Determine the [x, y] coordinate at the center of the cell enclosing the given text.  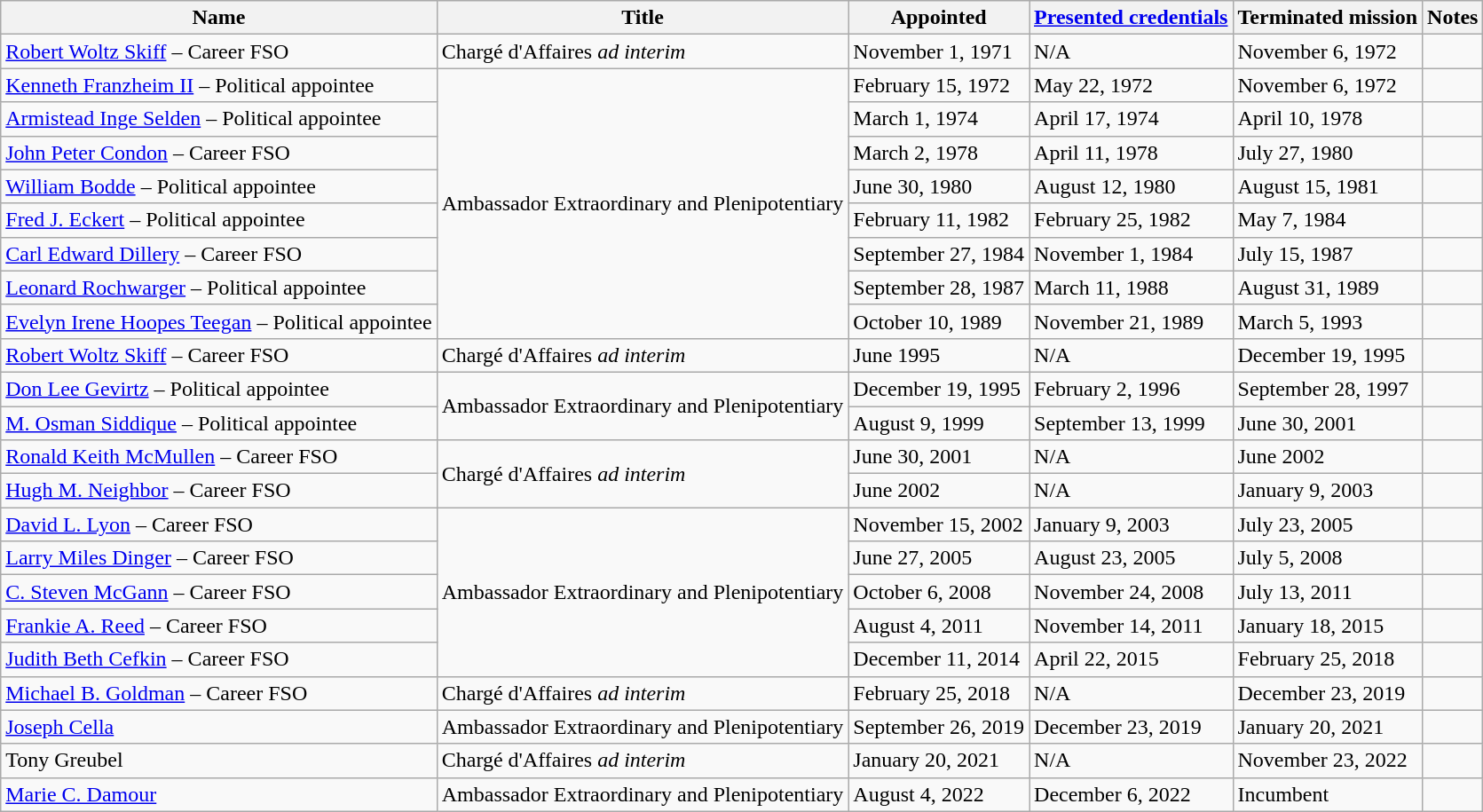
August 31, 1989 [1328, 288]
Fred J. Eckert – Political appointee [218, 220]
March 11, 1988 [1131, 288]
Armistead Inge Selden – Political appointee [218, 119]
Judith Beth Cefkin – Career FSO [218, 659]
Larry Miles Dinger – Career FSO [218, 558]
June 30, 1980 [939, 186]
November 1, 1984 [1131, 254]
April 17, 1974 [1131, 119]
November 1, 1971 [939, 51]
September 28, 1987 [939, 288]
August 15, 1981 [1328, 186]
August 23, 2005 [1131, 558]
September 27, 1984 [939, 254]
Appointed [939, 18]
March 1, 1974 [939, 119]
Ronald Keith McMullen – Career FSO [218, 457]
November 21, 1989 [1131, 321]
June 1995 [939, 355]
September 26, 2019 [939, 727]
January 18, 2015 [1328, 626]
February 2, 1996 [1131, 389]
Hugh M. Neighbor – Career FSO [218, 491]
February 11, 1982 [939, 220]
April 22, 2015 [1131, 659]
September 13, 1999 [1131, 423]
Evelyn Irene Hoopes Teegan – Political appointee [218, 321]
M. Osman Siddique – Political appointee [218, 423]
March 2, 1978 [939, 153]
May 22, 1972 [1131, 85]
June 27, 2005 [939, 558]
Don Lee Gevirtz – Political appointee [218, 389]
Title [643, 18]
C. Steven McGann – Career FSO [218, 592]
Frankie A. Reed – Career FSO [218, 626]
November 23, 2022 [1328, 761]
December 11, 2014 [939, 659]
August 12, 1980 [1131, 186]
September 28, 1997 [1328, 389]
November 14, 2011 [1131, 626]
April 10, 1978 [1328, 119]
November 24, 2008 [1131, 592]
Joseph Cella [218, 727]
David L. Lyon – Career FSO [218, 524]
August 9, 1999 [939, 423]
August 4, 2011 [939, 626]
March 5, 1993 [1328, 321]
Terminated mission [1328, 18]
Michael B. Goldman – Career FSO [218, 693]
Leonard Rochwarger – Political appointee [218, 288]
William Bodde – Political appointee [218, 186]
Marie C. Damour [218, 794]
July 15, 1987 [1328, 254]
February 15, 1972 [939, 85]
Presented credentials [1131, 18]
July 27, 1980 [1328, 153]
December 6, 2022 [1131, 794]
Carl Edward Dillery – Career FSO [218, 254]
Tony Greubel [218, 761]
Kenneth Franzheim II – Political appointee [218, 85]
October 10, 1989 [939, 321]
John Peter Condon – Career FSO [218, 153]
Notes [1453, 18]
Name [218, 18]
Incumbent [1328, 794]
July 5, 2008 [1328, 558]
July 23, 2005 [1328, 524]
April 11, 1978 [1131, 153]
February 25, 1982 [1131, 220]
May 7, 1984 [1328, 220]
November 15, 2002 [939, 524]
July 13, 2011 [1328, 592]
August 4, 2022 [939, 794]
October 6, 2008 [939, 592]
